Determine the (x, y) coordinate at the center of the cell enclosing the given text.  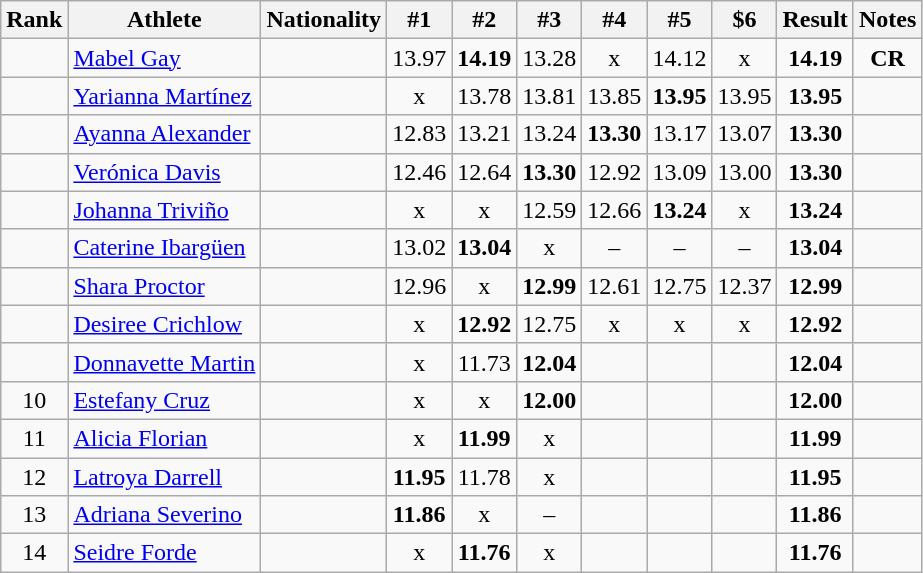
13.97 (420, 58)
#5 (680, 20)
11.73 (484, 362)
14 (34, 553)
Johanna Triviño (164, 210)
Athlete (164, 20)
Verónica Davis (164, 172)
Alicia Florian (164, 438)
11.78 (484, 477)
CR (887, 58)
13.81 (550, 96)
Caterine Ibargüen (164, 248)
Rank (34, 20)
13.07 (744, 134)
12.96 (420, 286)
#1 (420, 20)
11 (34, 438)
Nationality (324, 20)
Desiree Crichlow (164, 324)
13.02 (420, 248)
12 (34, 477)
12.61 (614, 286)
12.66 (614, 210)
Adriana Severino (164, 515)
13.85 (614, 96)
#2 (484, 20)
Result (815, 20)
Shara Proctor (164, 286)
12.37 (744, 286)
13.09 (680, 172)
Estefany Cruz (164, 400)
#3 (550, 20)
12.83 (420, 134)
14.12 (680, 58)
13.17 (680, 134)
12.64 (484, 172)
#4 (614, 20)
13.28 (550, 58)
13 (34, 515)
Ayanna Alexander (164, 134)
Mabel Gay (164, 58)
12.46 (420, 172)
Yarianna Martínez (164, 96)
Seidre Forde (164, 553)
10 (34, 400)
Notes (887, 20)
13.21 (484, 134)
12.59 (550, 210)
13.78 (484, 96)
$6 (744, 20)
Donnavette Martin (164, 362)
13.00 (744, 172)
Latroya Darrell (164, 477)
